Scan for the cell matching the given text and deliver its (X, Y) coordinate at center. 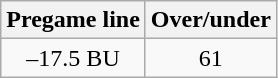
–17.5 BU (74, 58)
Over/under (210, 20)
Pregame line (74, 20)
61 (210, 58)
